Detect which cell encompasses the target text, then output its (X, Y) center coordinate. 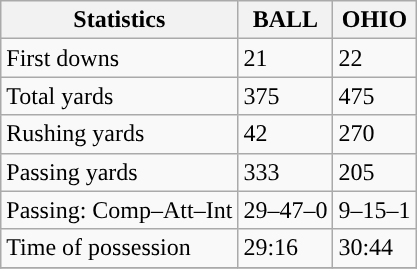
First downs (120, 58)
Time of possession (120, 248)
Rushing yards (120, 134)
22 (374, 58)
29:16 (286, 248)
21 (286, 58)
475 (374, 96)
Passing: Comp–Att–Int (120, 210)
30:44 (374, 248)
42 (286, 134)
375 (286, 96)
333 (286, 172)
Total yards (120, 96)
9–15–1 (374, 210)
29–47–0 (286, 210)
OHIO (374, 20)
BALL (286, 20)
205 (374, 172)
Passing yards (120, 172)
270 (374, 134)
Statistics (120, 20)
